Search for the cell housing the specified text and yield its (X, Y) center coordinate. 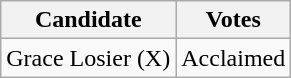
Grace Losier (X) (88, 58)
Candidate (88, 20)
Acclaimed (234, 58)
Votes (234, 20)
